Output the [x, y] coordinate of the center of the cell containing the given text.  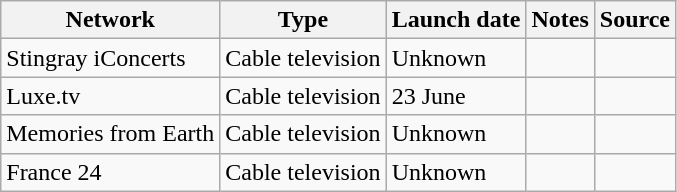
Luxe.tv [110, 96]
Memories from Earth [110, 134]
Source [634, 20]
23 June [456, 96]
Stingray iConcerts [110, 58]
Launch date [456, 20]
Type [303, 20]
France 24 [110, 172]
Notes [560, 20]
Network [110, 20]
